Extract the [x, y] coordinate from the center of the cell holding the provided text.  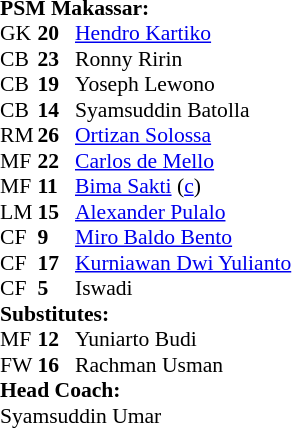
Kurniawan Dwi Yulianto [183, 263]
14 [57, 110]
5 [57, 289]
Substitutes: [146, 314]
Carlos de Mello [183, 161]
17 [57, 263]
GK [19, 33]
RM [19, 135]
Alexander Pulalo [183, 212]
9 [57, 237]
Hendro Kartiko [183, 33]
Bima Sakti (c) [183, 187]
Head Coach: [146, 391]
Iswadi [183, 289]
20 [57, 33]
Ortizan Solossa [183, 135]
12 [57, 339]
Yuniarto Budi [183, 339]
Rachman Usman [183, 365]
22 [57, 161]
16 [57, 365]
23 [57, 59]
15 [57, 212]
Yoseph Lewono [183, 85]
FW [19, 365]
Miro Baldo Bento [183, 237]
26 [57, 135]
LM [19, 212]
11 [57, 187]
Ronny Ririn [183, 59]
Syamsuddin Batolla [183, 110]
19 [57, 85]
